Output the (X, Y) coordinate of the center of the cell containing the given text.  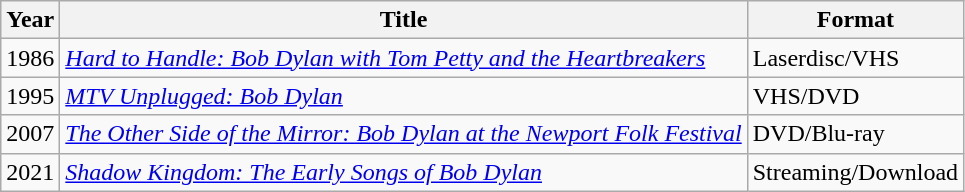
1995 (30, 96)
1986 (30, 58)
2007 (30, 134)
Year (30, 20)
Hard to Handle: Bob Dylan with Tom Petty and the Heartbreakers (404, 58)
VHS/DVD (855, 96)
MTV Unplugged: Bob Dylan (404, 96)
Title (404, 20)
Shadow Kingdom: The Early Songs of Bob Dylan (404, 172)
DVD/Blu-ray (855, 134)
Format (855, 20)
Streaming/Download (855, 172)
The Other Side of the Mirror: Bob Dylan at the Newport Folk Festival (404, 134)
Laserdisc/VHS (855, 58)
2021 (30, 172)
